Return [X, Y] of the center of cell containing provided text 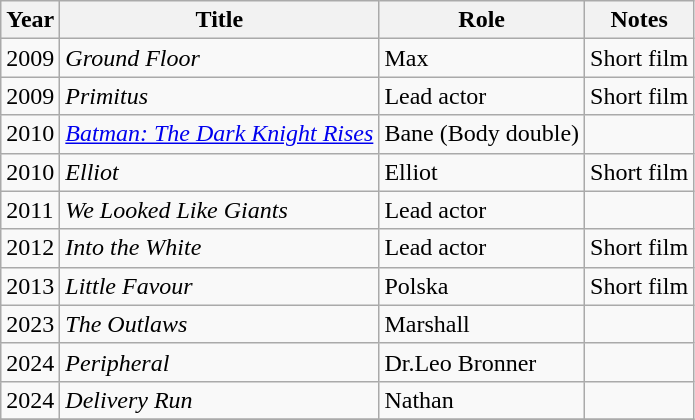
2011 [30, 210]
Peripheral [220, 362]
2013 [30, 286]
Polska [482, 286]
Role [482, 20]
We Looked Like Giants [220, 210]
Primitus [220, 96]
2012 [30, 248]
Notes [640, 20]
2023 [30, 324]
Nathan [482, 400]
Ground Floor [220, 58]
Title [220, 20]
Little Favour [220, 286]
Bane (Body double) [482, 134]
Max [482, 58]
Delivery Run [220, 400]
Year [30, 20]
Into the White [220, 248]
Marshall [482, 324]
Dr.Leo Bronner [482, 362]
The Outlaws [220, 324]
Batman: The Dark Knight Rises [220, 134]
